From the cell containing the given text, extract its center point as (X, Y) coordinate. 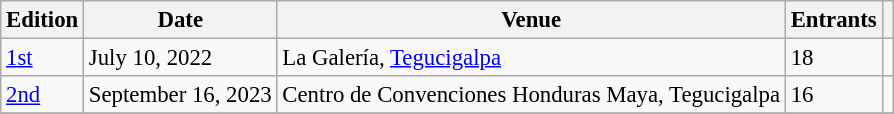
September 16, 2023 (180, 95)
18 (834, 58)
Date (180, 20)
July 10, 2022 (180, 58)
2nd (42, 95)
Venue (531, 20)
Entrants (834, 20)
16 (834, 95)
Centro de Convenciones Honduras Maya, Tegucigalpa (531, 95)
Edition (42, 20)
1st (42, 58)
La Galería, Tegucigalpa (531, 58)
